Provide the [X, Y] coordinate of the cell's center where the given text is located.  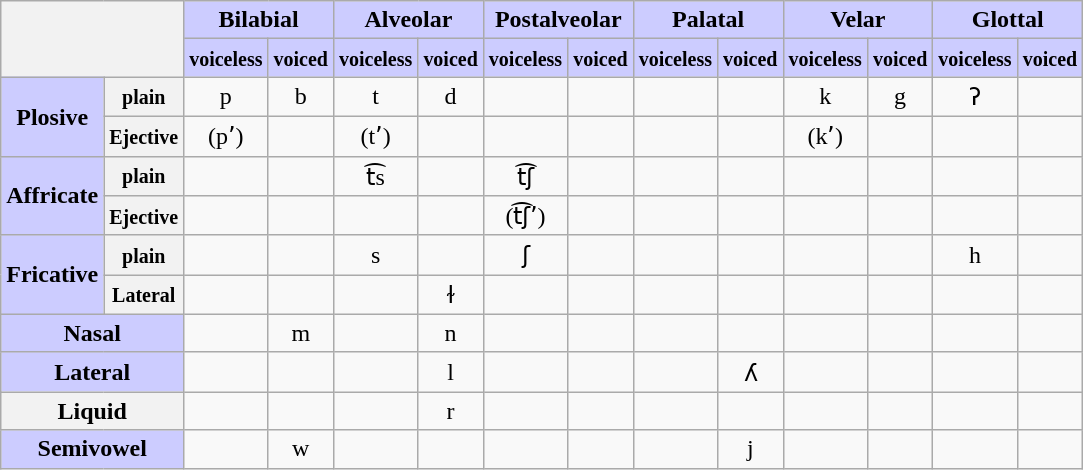
(kʼ) [825, 136]
b [300, 97]
ʃ [525, 255]
Glottal [1008, 20]
Semivowel [92, 449]
ɫ [450, 295]
g [900, 97]
Postalveolar [558, 20]
n [450, 333]
Velar [858, 20]
j [750, 449]
(tʼ) [375, 136]
Bilabial [259, 20]
t [375, 97]
Plosive [52, 116]
m [300, 333]
d [450, 97]
Liquid [92, 411]
t͡s [375, 176]
(pʼ) [226, 136]
(t͡ʃʼ) [525, 216]
h [975, 255]
Alveolar [408, 20]
t͡ʃ [525, 176]
l [450, 372]
k [825, 97]
Palatal [708, 20]
Nasal [92, 333]
Fricative [52, 274]
ʔ [975, 97]
w [300, 449]
ʎ [750, 372]
p [226, 97]
r [450, 411]
Affricate [52, 196]
s [375, 255]
